Determine the (X, Y) coordinate at the center of the cell enclosing the given text.  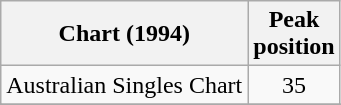
Chart (1994) (124, 34)
35 (294, 85)
Australian Singles Chart (124, 85)
Peakposition (294, 34)
